Search for the cell housing the specified text and yield its (X, Y) center coordinate. 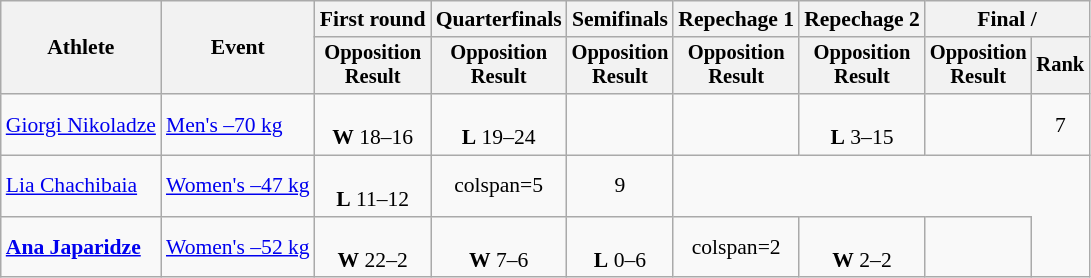
Lia Chachibaia (81, 186)
Athlete (81, 48)
Women's –52 kg (238, 248)
L 11–12 (373, 186)
Event (238, 48)
Repechage 1 (736, 19)
W 2–2 (862, 248)
L 3–15 (862, 124)
First round (373, 19)
Semifinals (620, 19)
L 19–24 (499, 124)
Final / (1007, 19)
Rank (1061, 66)
Men's –70 kg (238, 124)
W 22–2 (373, 248)
W 7–6 (499, 248)
L 0–6 (620, 248)
Women's –47 kg (238, 186)
Quarterfinals (499, 19)
colspan=5 (499, 186)
Repechage 2 (862, 19)
9 (620, 186)
Giorgi Nikoladze (81, 124)
colspan=2 (736, 248)
W 18–16 (373, 124)
7 (1061, 124)
Ana Japaridze (81, 248)
